Search for the cell housing the specified text and yield its (X, Y) center coordinate. 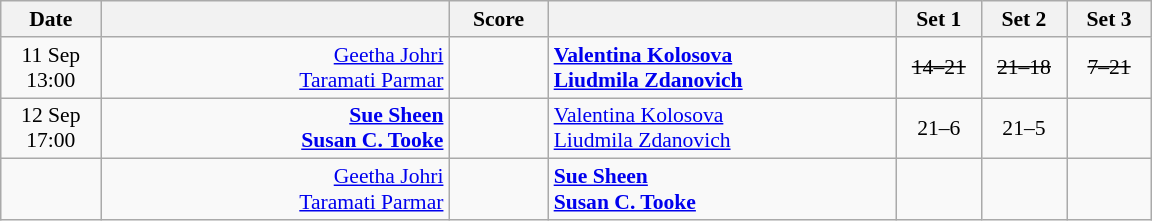
21–6 (938, 128)
Set 2 (1024, 19)
Set 3 (1108, 19)
21–5 (1024, 128)
21–18 (1024, 68)
7–21 (1108, 68)
12 Sep17:00 (51, 128)
Set 1 (938, 19)
Score (498, 19)
Date (51, 19)
14–21 (938, 68)
11 Sep13:00 (51, 68)
